Return [X, Y] of the center of cell containing provided text 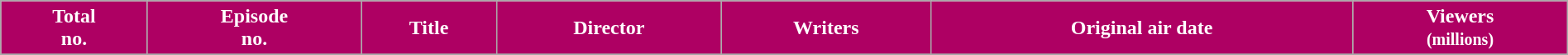
Episodeno. [254, 28]
Director [609, 28]
Original air date [1141, 28]
Title [429, 28]
Writers [825, 28]
Totalno. [74, 28]
Viewers(millions) [1460, 28]
